Determine the (X, Y) coordinate at the center of the cell enclosing the given text.  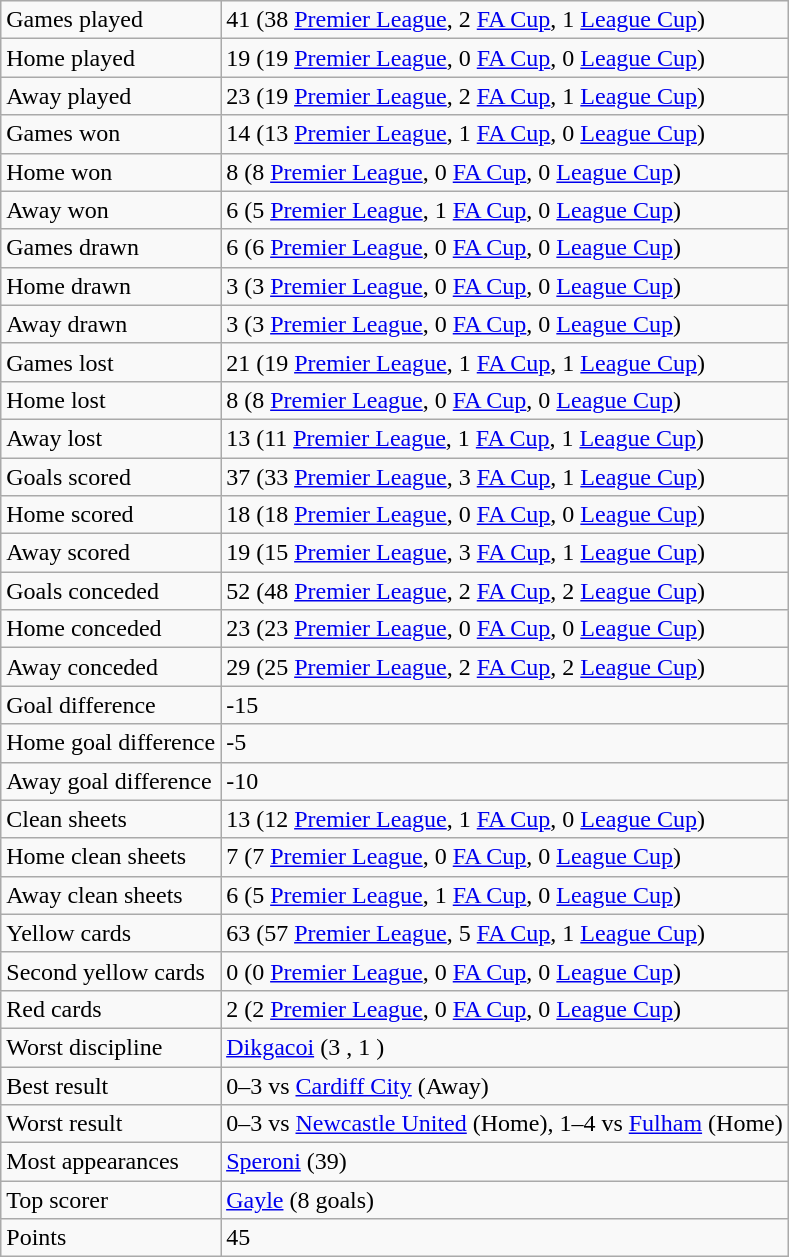
Away clean sheets (111, 895)
Second yellow cards (111, 971)
Goals conceded (111, 591)
Dikgacoi (3 , 1 ) (505, 1047)
Gayle (8 goals) (505, 1200)
-10 (505, 781)
23 (19 Premier League, 2 FA Cup, 1 League Cup) (505, 96)
6 (6 Premier League, 0 FA Cup, 0 League Cup) (505, 248)
21 (19 Premier League, 1 FA Cup, 1 League Cup) (505, 362)
Worst result (111, 1124)
45 (505, 1238)
Games lost (111, 362)
37 (33 Premier League, 3 FA Cup, 1 League Cup) (505, 477)
Home clean sheets (111, 857)
Red cards (111, 1009)
0–3 vs Cardiff City (Away) (505, 1085)
19 (15 Premier League, 3 FA Cup, 1 League Cup) (505, 553)
Home lost (111, 400)
Speroni (39) (505, 1162)
Yellow cards (111, 933)
Home goal difference (111, 743)
18 (18 Premier League, 0 FA Cup, 0 League Cup) (505, 515)
19 (19 Premier League, 0 FA Cup, 0 League Cup) (505, 58)
Top scorer (111, 1200)
Home scored (111, 515)
Most appearances (111, 1162)
Worst discipline (111, 1047)
Best result (111, 1085)
14 (13 Premier League, 1 FA Cup, 0 League Cup) (505, 134)
0–3 vs Newcastle United (Home), 1–4 vs Fulham (Home) (505, 1124)
23 (23 Premier League, 0 FA Cup, 0 League Cup) (505, 629)
Points (111, 1238)
Home played (111, 58)
41 (38 Premier League, 2 FA Cup, 1 League Cup) (505, 20)
Games won (111, 134)
Away goal difference (111, 781)
Goals scored (111, 477)
Goal difference (111, 705)
13 (12 Premier League, 1 FA Cup, 0 League Cup) (505, 819)
Home drawn (111, 286)
Away conceded (111, 667)
Games drawn (111, 248)
Home conceded (111, 629)
Away won (111, 210)
Away played (111, 96)
Away drawn (111, 324)
29 (25 Premier League, 2 FA Cup, 2 League Cup) (505, 667)
Clean sheets (111, 819)
-15 (505, 705)
Games played (111, 20)
13 (11 Premier League, 1 FA Cup, 1 League Cup) (505, 438)
7 (7 Premier League, 0 FA Cup, 0 League Cup) (505, 857)
Away lost (111, 438)
0 (0 Premier League, 0 FA Cup, 0 League Cup) (505, 971)
2 (2 Premier League, 0 FA Cup, 0 League Cup) (505, 1009)
52 (48 Premier League, 2 FA Cup, 2 League Cup) (505, 591)
63 (57 Premier League, 5 FA Cup, 1 League Cup) (505, 933)
Home won (111, 172)
Away scored (111, 553)
-5 (505, 743)
